Pinpoint the cell where the given text exists, returning its [x, y] midpoint coordinate. 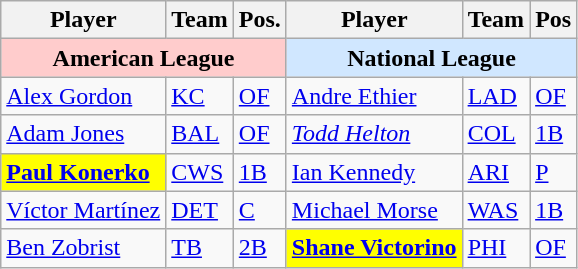
KC [200, 96]
LAD [496, 96]
Michael Morse [374, 210]
WAS [496, 210]
2B [260, 248]
Paul Konerko [84, 172]
Víctor Martínez [84, 210]
Pos [554, 20]
TB [200, 248]
C [260, 210]
American League [144, 58]
DET [200, 210]
Pos. [260, 20]
Adam Jones [84, 134]
Ben Zobrist [84, 248]
Ian Kennedy [374, 172]
Alex Gordon [84, 96]
National League [431, 58]
P [554, 172]
COL [496, 134]
PHI [496, 248]
Shane Victorino [374, 248]
BAL [200, 134]
ARI [496, 172]
Todd Helton [374, 134]
CWS [200, 172]
Andre Ethier [374, 96]
